Locate the cell with the specified text and output its (x, y) center coordinate. 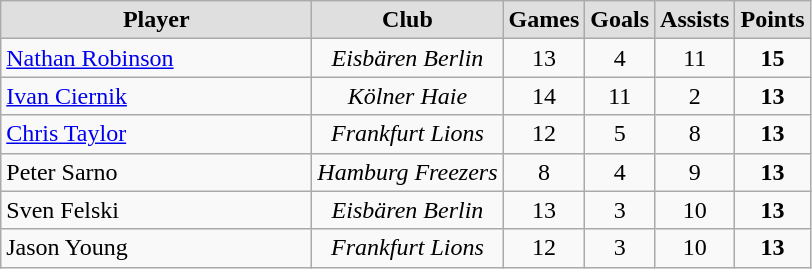
Points (772, 20)
Goals (620, 20)
Kölner Haie (408, 96)
Games (544, 20)
Ivan Ciernik (156, 96)
Peter Sarno (156, 172)
14 (544, 96)
Club (408, 20)
9 (695, 172)
Nathan Robinson (156, 58)
Sven Felski (156, 210)
Chris Taylor (156, 134)
Player (156, 20)
Jason Young (156, 248)
15 (772, 58)
2 (695, 96)
Hamburg Freezers (408, 172)
Assists (695, 20)
5 (620, 134)
